Locate the cell with the specified text and output its (X, Y) center coordinate. 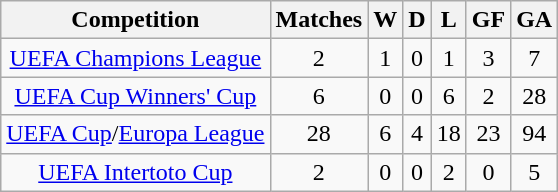
5 (534, 172)
18 (448, 134)
7 (534, 58)
23 (488, 134)
4 (417, 134)
D (417, 20)
GA (534, 20)
94 (534, 134)
Competition (136, 20)
UEFA Champions League (136, 58)
3 (488, 58)
UEFA Intertoto Cup (136, 172)
GF (488, 20)
Matches (319, 20)
W (386, 20)
UEFA Cup/Europa League (136, 134)
L (448, 20)
UEFA Cup Winners' Cup (136, 96)
